Output the [X, Y] coordinate of the center of the cell containing the given text.  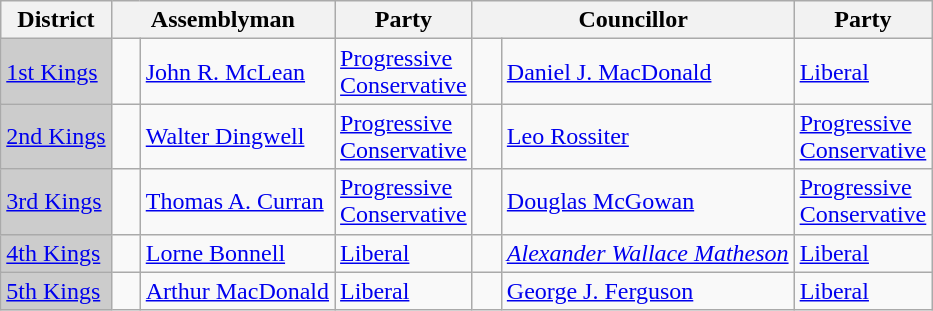
Arthur MacDonald [237, 291]
3rd Kings [56, 202]
Walter Dingwell [237, 136]
Councillor [633, 20]
Lorne Bonnell [237, 253]
Leo Rossiter [648, 136]
2nd Kings [56, 136]
Daniel J. MacDonald [648, 72]
5th Kings [56, 291]
District [56, 20]
4th Kings [56, 253]
George J. Ferguson [648, 291]
Alexander Wallace Matheson [648, 253]
Assemblyman [222, 20]
Douglas McGowan [648, 202]
Thomas A. Curran [237, 202]
John R. McLean [237, 72]
1st Kings [56, 72]
